Detect which cell encompasses the target text, then output its [X, Y] center coordinate. 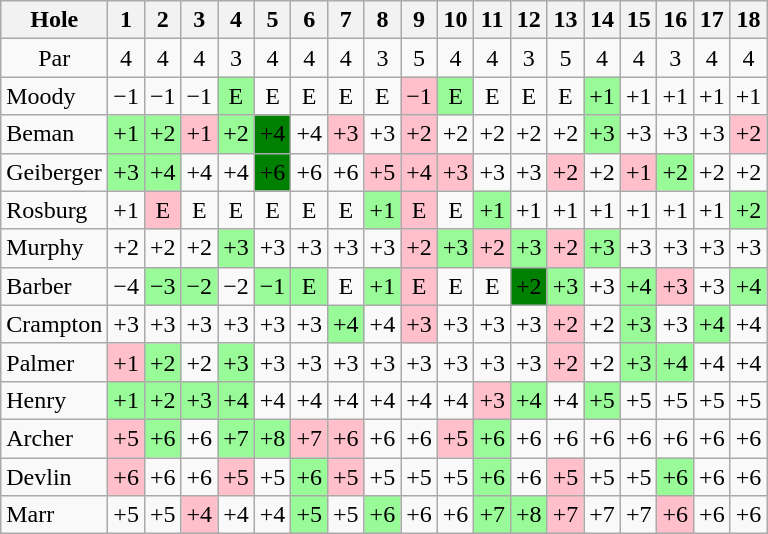
Crampton [54, 324]
6 [310, 20]
Par [54, 58]
15 [638, 20]
7 [346, 20]
Devlin [54, 477]
Hole [54, 20]
Murphy [54, 248]
9 [420, 20]
Palmer [54, 362]
17 [712, 20]
−3 [162, 286]
Beman [54, 134]
Archer [54, 438]
1 [126, 20]
13 [566, 20]
14 [602, 20]
Moody [54, 96]
2 [162, 20]
11 [492, 20]
18 [748, 20]
10 [456, 20]
12 [530, 20]
8 [382, 20]
16 [676, 20]
Barber [54, 286]
−4 [126, 286]
Marr [54, 515]
Geiberger [54, 172]
Henry [54, 400]
Rosburg [54, 210]
